For the text-containing cell, return its midpoint in [x, y] coordinate format. 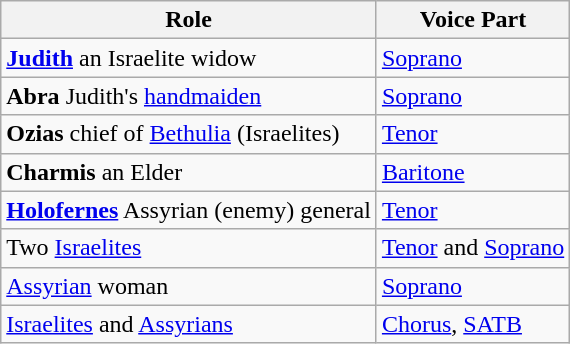
Charmis an Elder [189, 172]
Assyrian woman [189, 286]
Judith an Israelite widow [189, 58]
Israelites and Assyrians [189, 324]
Baritone [472, 172]
Holofernes Assyrian (enemy) general [189, 210]
Abra Judith's handmaiden [189, 96]
Two Israelites [189, 248]
Chorus, SATB [472, 324]
Ozias chief of Bethulia (Israelites) [189, 134]
Tenor and Soprano [472, 248]
Voice Part [472, 20]
Role [189, 20]
